Scan for the cell matching the given text and deliver its (x, y) coordinate at center. 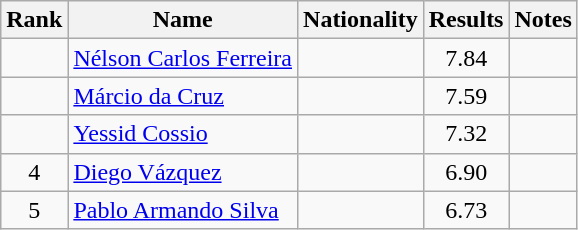
Diego Vázquez (183, 172)
Nélson Carlos Ferreira (183, 58)
6.73 (466, 210)
Notes (543, 20)
Pablo Armando Silva (183, 210)
7.84 (466, 58)
Name (183, 20)
5 (34, 210)
7.32 (466, 134)
4 (34, 172)
Results (466, 20)
Yessid Cossio (183, 134)
6.90 (466, 172)
Nationality (361, 20)
7.59 (466, 96)
Rank (34, 20)
Márcio da Cruz (183, 96)
